For the text-containing cell, return its midpoint in (x, y) coordinate format. 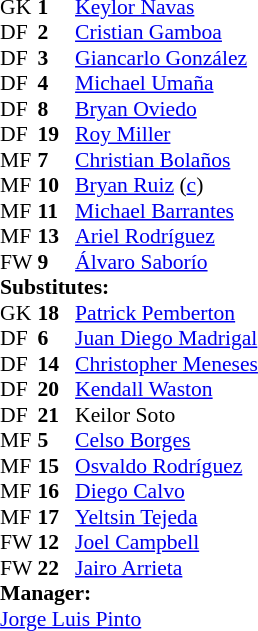
9 (57, 262)
7 (57, 160)
15 (57, 466)
Christian Bolaños (166, 160)
Giancarlo González (166, 58)
Jairo Arrieta (166, 568)
18 (57, 313)
Kendall Waston (166, 389)
20 (57, 389)
Cristian Gamboa (166, 33)
5 (57, 441)
Diego Calvo (166, 491)
Celso Borges (166, 441)
22 (57, 568)
14 (57, 364)
21 (57, 415)
Michael Barrantes (166, 211)
12 (57, 543)
Joel Campbell (166, 543)
Michael Umaña (166, 83)
Yeltsin Tejeda (166, 517)
11 (57, 211)
Osvaldo Rodríguez (166, 466)
8 (57, 109)
Keilor Soto (166, 415)
Christopher Meneses (166, 364)
Substitutes: (129, 287)
13 (57, 237)
16 (57, 491)
10 (57, 185)
Bryan Ruiz (c) (166, 185)
Juan Diego Madrigal (166, 339)
19 (57, 135)
Manager: (129, 593)
GK (19, 313)
Ariel Rodríguez (166, 237)
Patrick Pemberton (166, 313)
2 (57, 33)
6 (57, 339)
4 (57, 83)
17 (57, 517)
Roy Miller (166, 135)
Álvaro Saborío (166, 262)
Bryan Oviedo (166, 109)
3 (57, 58)
